Identify which cell holds the provided text, then report its (X, Y) central coordinate. 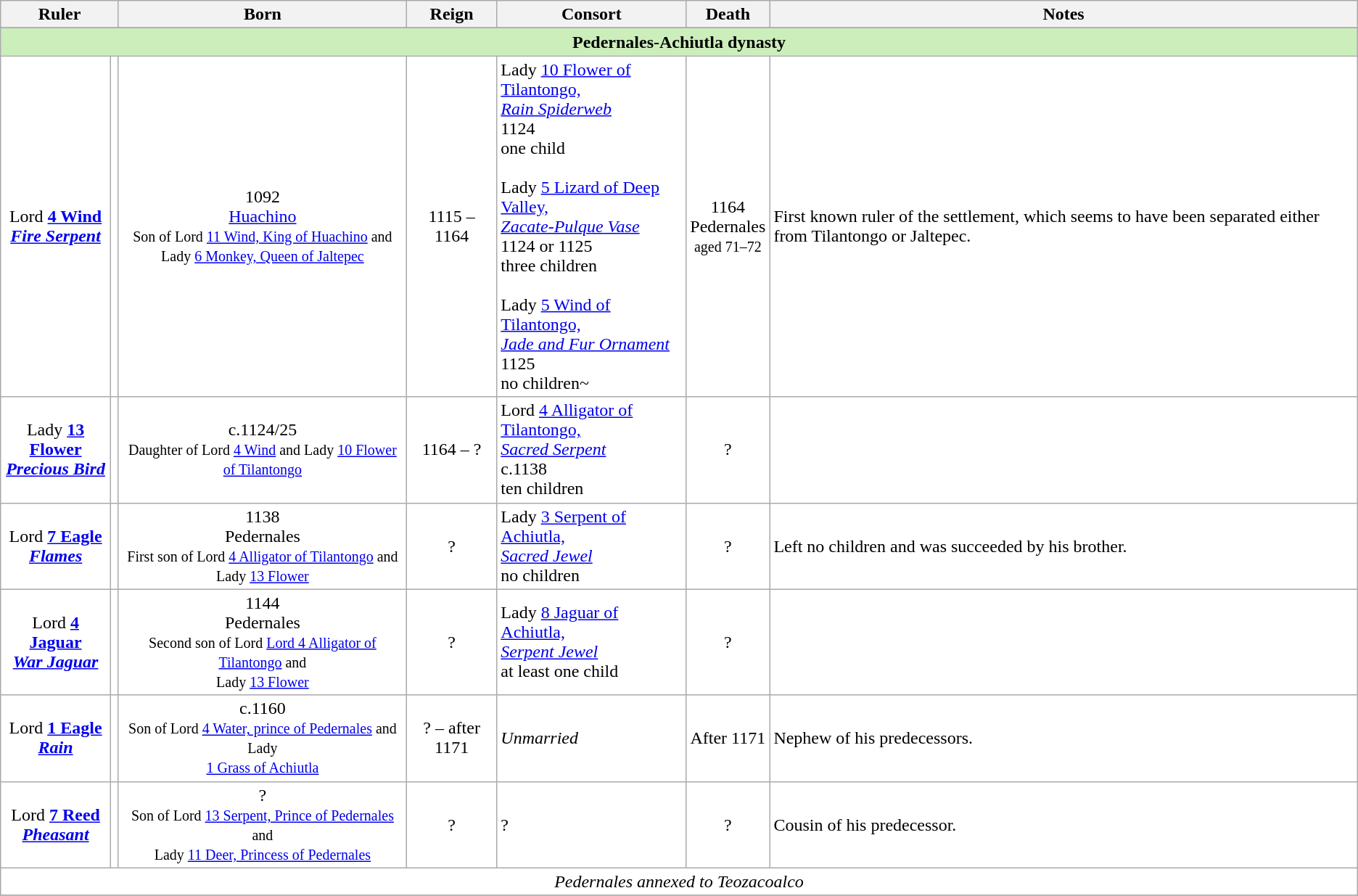
Lady 8 Jaguar of Achiutla,Serpent Jewelat least one child (592, 642)
First known ruler of the settlement, which seems to have been separated either from Tilantongo or Jaltepec. (1063, 226)
Born (263, 15)
Lord 1 EagleRain (56, 739)
1138PedernalesFirst son of Lord 4 Alligator of Tilantongo andLady 13 Flower (263, 546)
1092HuachinoSon of Lord 11 Wind, King of Huachino and Lady 6 Monkey, Queen of Jaltepec (263, 226)
1164Pedernalesaged 71–72 (728, 226)
After 1171 (728, 739)
Lord 7 ReedPheasant (56, 824)
Reign (451, 15)
? – after 1171 (451, 739)
c.1160Son of Lord 4 Water, prince of Pedernales and Lady 1 Grass of Achiutla (263, 739)
Cousin of his predecessor. (1063, 824)
Consort (592, 15)
Lord 7 EagleFlames (56, 546)
Death (728, 15)
Ruler (59, 15)
Lord 4 JaguarWar Jaguar (56, 642)
1144PedernalesSecond son of Lord Lord 4 Alligator of Tilantongo andLady 13 Flower (263, 642)
1115 – 1164 (451, 226)
c.1124/25Daughter of Lord 4 Wind and Lady 10 Flower of Tilantongo (263, 450)
?Son of Lord 13 Serpent, Prince of Pedernales andLady 11 Deer, Princess of Pedernales (263, 824)
Unmarried (592, 739)
Pedernales-Achiutla dynasty (679, 42)
1164 – ? (451, 450)
Lady 13 FlowerPrecious Bird (56, 450)
Notes (1063, 15)
Nephew of his predecessors. (1063, 739)
Pedernales annexed to Teozacoalco (679, 881)
Lady 3 Serpent of Achiutla,Sacred Jewelno children (592, 546)
Left no children and was succeeded by his brother. (1063, 546)
Lord 4 WindFire Serpent (56, 226)
Lord 4 Alligator of Tilantongo,Sacred Serpentc.1138ten children (592, 450)
